Detect which cell encompasses the target text, then output its (X, Y) center coordinate. 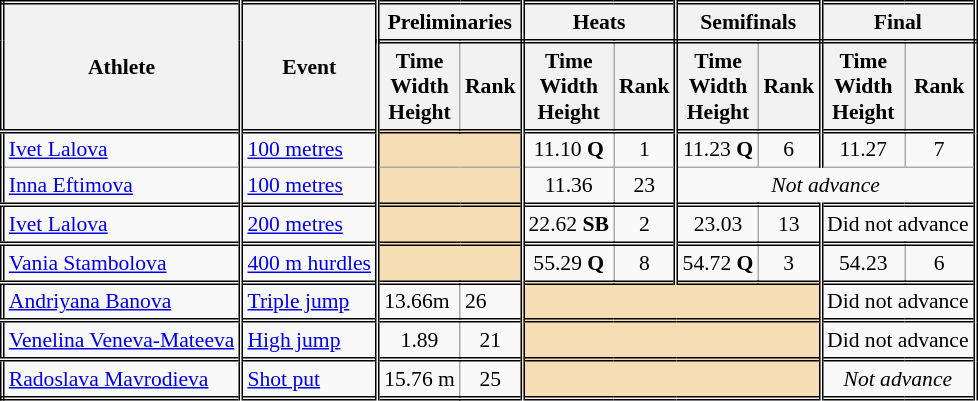
23 (645, 186)
Preliminaries (450, 22)
1.89 (419, 340)
Final (898, 22)
54.23 (862, 264)
54.72 Q (717, 264)
Vania Stambolova (122, 264)
Inna Eftimova (122, 186)
11.23 Q (717, 150)
3 (789, 264)
Andriyana Banova (122, 302)
8 (645, 264)
26 (491, 302)
400 m hurdles (310, 264)
11.36 (568, 186)
1 (645, 150)
Shot put (310, 380)
Radoslava Mavrodieva (122, 380)
15.76 m (419, 380)
Heats (599, 22)
Athlete (122, 67)
Venelina Veneva-Mateeva (122, 340)
55.29 Q (568, 264)
25 (491, 380)
11.10 Q (568, 150)
High jump (310, 340)
200 metres (310, 224)
23.03 (717, 224)
7 (940, 150)
2 (645, 224)
Triple jump (310, 302)
13 (789, 224)
11.27 (862, 150)
Event (310, 67)
Semifinals (748, 22)
13.66m (419, 302)
21 (491, 340)
22.62 SB (568, 224)
